Search for the cell housing the specified text and yield its (x, y) center coordinate. 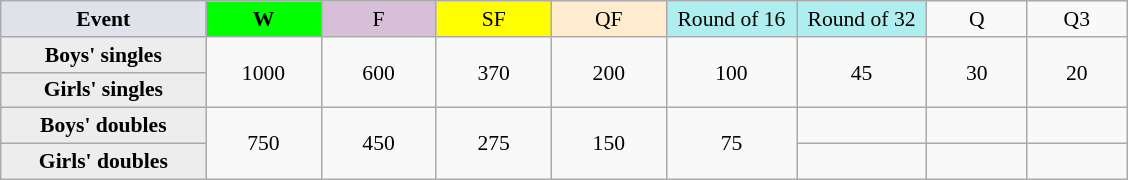
Event (104, 19)
600 (378, 72)
45 (861, 72)
450 (378, 144)
Girls' singles (104, 90)
30 (977, 72)
Round of 16 (731, 19)
Boys' singles (104, 55)
100 (731, 72)
75 (731, 144)
200 (608, 72)
SF (494, 19)
275 (494, 144)
Round of 32 (861, 19)
750 (264, 144)
W (264, 19)
Girls' doubles (104, 162)
150 (608, 144)
370 (494, 72)
Q (977, 19)
Boys' doubles (104, 126)
20 (1077, 72)
QF (608, 19)
1000 (264, 72)
F (378, 19)
Q3 (1077, 19)
